Provide the [x, y] coordinate of the cell's center where the given text is located.  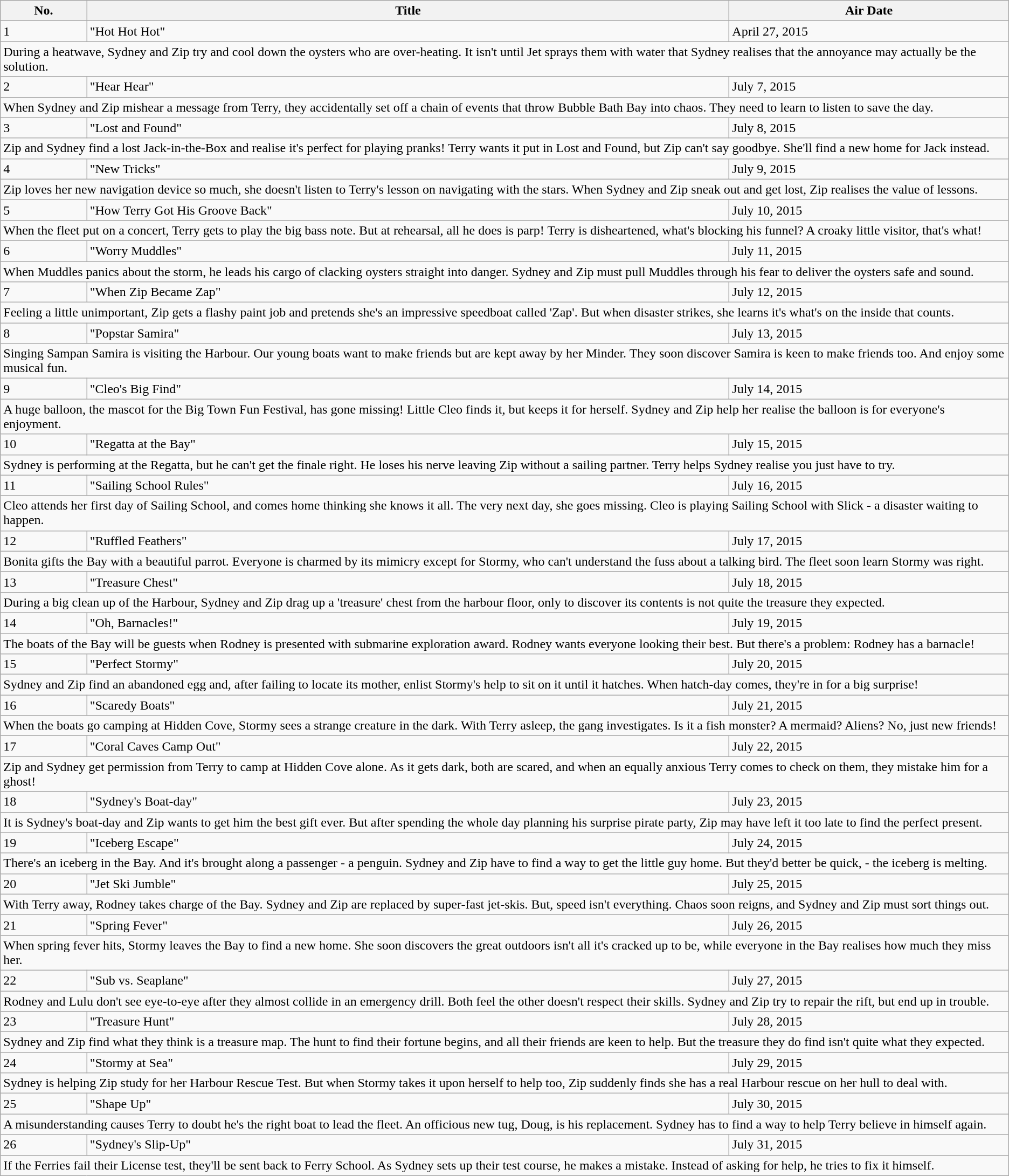
11 [44, 485]
9 [44, 389]
3 [44, 128]
5 [44, 210]
"Perfect Stormy" [408, 664]
"Lost and Found" [408, 128]
12 [44, 541]
July 8, 2015 [869, 128]
16 [44, 705]
"Sydney's Boat-day" [408, 802]
"Cleo's Big Find" [408, 389]
"Worry Muddles" [408, 251]
"Shape Up" [408, 1104]
15 [44, 664]
July 24, 2015 [869, 843]
July 31, 2015 [869, 1145]
July 22, 2015 [869, 746]
July 29, 2015 [869, 1063]
24 [44, 1063]
20 [44, 884]
July 14, 2015 [869, 389]
"Spring Fever" [408, 925]
18 [44, 802]
July 30, 2015 [869, 1104]
14 [44, 623]
July 13, 2015 [869, 333]
July 26, 2015 [869, 925]
2 [44, 87]
July 20, 2015 [869, 664]
"Coral Caves Camp Out" [408, 746]
17 [44, 746]
"Treasure Hunt" [408, 1022]
July 11, 2015 [869, 251]
July 25, 2015 [869, 884]
No. [44, 11]
"Hear Hear" [408, 87]
1 [44, 31]
22 [44, 980]
July 17, 2015 [869, 541]
"Sydney's Slip-Up" [408, 1145]
"Ruffled Feathers" [408, 541]
"Oh, Barnacles!" [408, 623]
"Sub vs. Seaplane" [408, 980]
July 21, 2015 [869, 705]
"Popstar Samira" [408, 333]
July 7, 2015 [869, 87]
"Treasure Chest" [408, 582]
April 27, 2015 [869, 31]
July 9, 2015 [869, 169]
July 18, 2015 [869, 582]
July 16, 2015 [869, 485]
10 [44, 444]
July 15, 2015 [869, 444]
"How Terry Got His Groove Back" [408, 210]
"Regatta at the Bay" [408, 444]
"When Zip Became Zap" [408, 292]
8 [44, 333]
"Sailing School Rules" [408, 485]
7 [44, 292]
July 27, 2015 [869, 980]
"Scaredy Boats" [408, 705]
"Stormy at Sea" [408, 1063]
July 12, 2015 [869, 292]
July 19, 2015 [869, 623]
July 23, 2015 [869, 802]
"Hot Hot Hot" [408, 31]
"Jet Ski Jumble" [408, 884]
21 [44, 925]
Title [408, 11]
4 [44, 169]
July 10, 2015 [869, 210]
19 [44, 843]
13 [44, 582]
26 [44, 1145]
6 [44, 251]
23 [44, 1022]
"Iceberg Escape" [408, 843]
Air Date [869, 11]
July 28, 2015 [869, 1022]
"New Tricks" [408, 169]
25 [44, 1104]
